Find where the given text appears and provide that cell's center as (X, Y) coordinate. 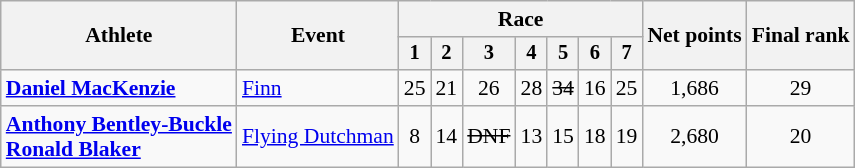
Final rank (801, 36)
34 (563, 88)
6 (595, 54)
3 (488, 54)
29 (801, 88)
15 (563, 136)
Anthony Bentley-BuckleRonald Blaker (119, 136)
2 (446, 54)
19 (627, 136)
26 (488, 88)
Finn (318, 88)
Athlete (119, 36)
20 (801, 136)
14 (446, 136)
5 (563, 54)
21 (446, 88)
Daniel MacKenzie (119, 88)
Net points (694, 36)
Race (521, 19)
1 (415, 54)
7 (627, 54)
18 (595, 136)
1,686 (694, 88)
Flying Dutchman (318, 136)
28 (532, 88)
8 (415, 136)
4 (532, 54)
DNF (488, 136)
13 (532, 136)
2,680 (694, 136)
Event (318, 36)
16 (595, 88)
